Extract the (X, Y) coordinate from the center of the cell holding the provided text.  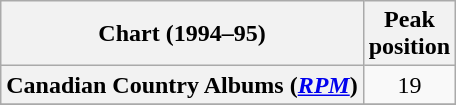
Canadian Country Albums (RPM) (182, 85)
Chart (1994–95) (182, 34)
19 (409, 85)
Peak position (409, 34)
